Capture the cell that displays the provided text and extract its [X, Y] central coordinate. 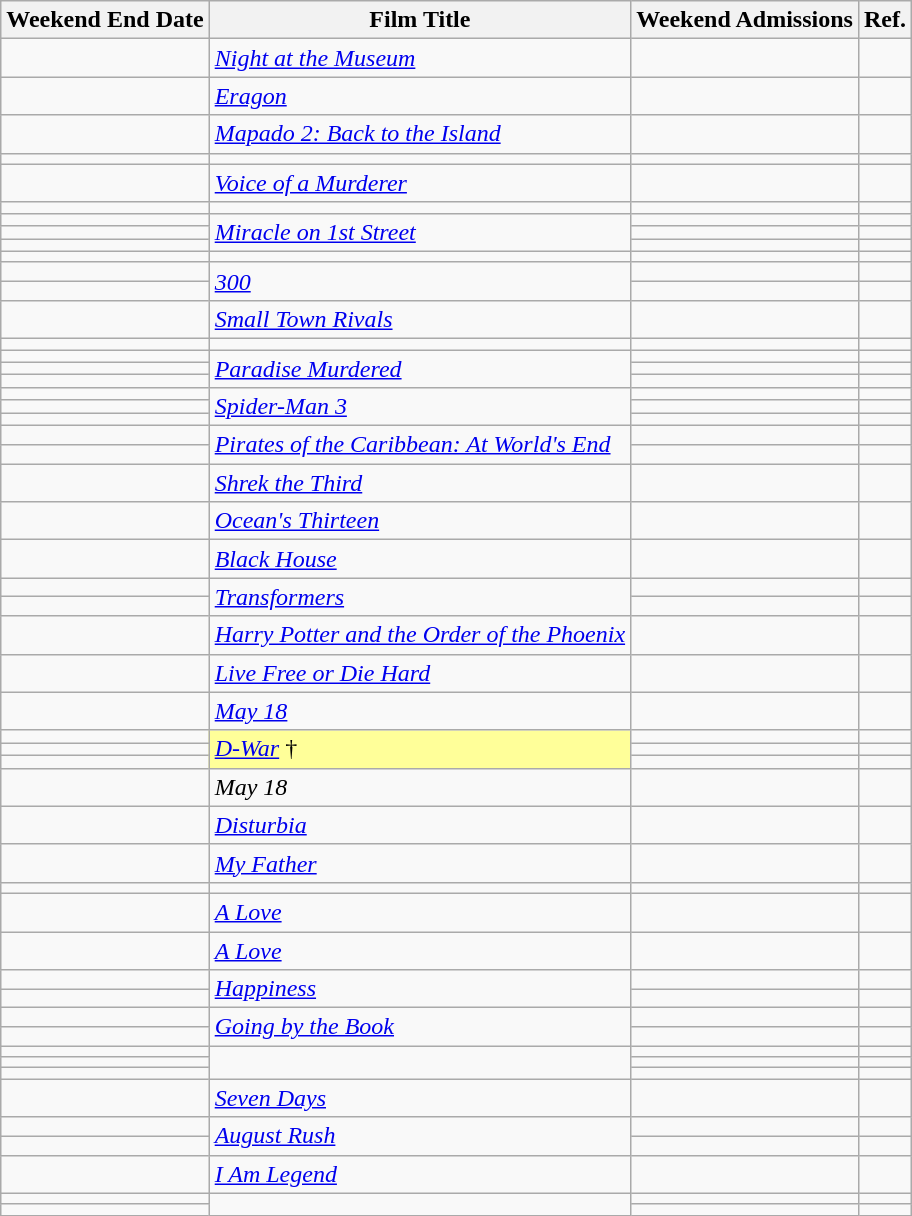
Night at the Museum [420, 58]
Transformers [420, 597]
Harry Potter and the Order of the Phoenix [420, 635]
Happiness [420, 989]
I Am Legend [420, 1174]
Mapado 2: Back to the Island [420, 134]
Paradise Murdered [420, 369]
Spider-Man 3 [420, 407]
Film Title [420, 20]
Live Free or Die Hard [420, 673]
D-War † [420, 749]
Small Town Rivals [420, 319]
Disturbia [420, 825]
300 [420, 281]
Voice of a Murderer [420, 183]
Seven Days [420, 1098]
August Rush [420, 1136]
Weekend End Date [105, 20]
Pirates of the Caribbean: At World's End [420, 445]
My Father [420, 863]
Ref. [884, 20]
Going by the Book [420, 1027]
Black House [420, 559]
Eragon [420, 96]
Weekend Admissions [745, 20]
Ocean's Thirteen [420, 521]
Miracle on 1st Street [420, 232]
Shrek the Third [420, 483]
